Return the [X, Y] coordinate for the center point of the cell that contains the specified text.  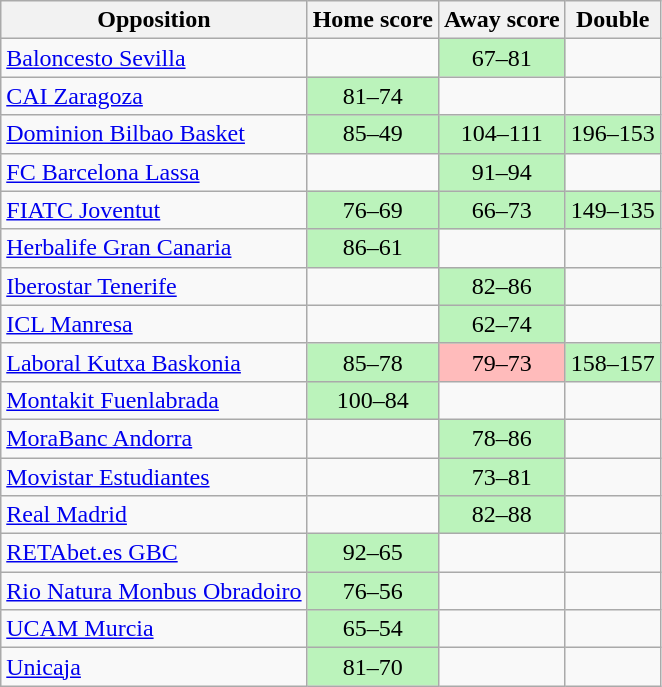
Double [612, 20]
Montakit Fuenlabrada [154, 400]
92–65 [372, 553]
Movistar Estudiantes [154, 477]
Opposition [154, 20]
81–70 [372, 667]
RETAbet.es GBC [154, 553]
81–74 [372, 96]
67–81 [502, 58]
85–49 [372, 134]
FC Barcelona Lassa [154, 172]
Home score [372, 20]
82–88 [502, 515]
76–69 [372, 210]
Away score [502, 20]
Herbalife Gran Canaria [154, 248]
79–73 [502, 362]
158–157 [612, 362]
149–135 [612, 210]
62–74 [502, 324]
104–111 [502, 134]
82–86 [502, 286]
Laboral Kutxa Baskonia [154, 362]
91–94 [502, 172]
196–153 [612, 134]
66–73 [502, 210]
86–61 [372, 248]
Real Madrid [154, 515]
Dominion Bilbao Basket [154, 134]
100–84 [372, 400]
CAI Zaragoza [154, 96]
78–86 [502, 438]
Unicaja [154, 667]
ICL Manresa [154, 324]
FIATC Joventut [154, 210]
UCAM Murcia [154, 629]
MoraBanc Andorra [154, 438]
73–81 [502, 477]
76–56 [372, 591]
85–78 [372, 362]
65–54 [372, 629]
Baloncesto Sevilla [154, 58]
Iberostar Tenerife [154, 286]
Rio Natura Monbus Obradoiro [154, 591]
